Detect which cell encompasses the target text, then output its (X, Y) center coordinate. 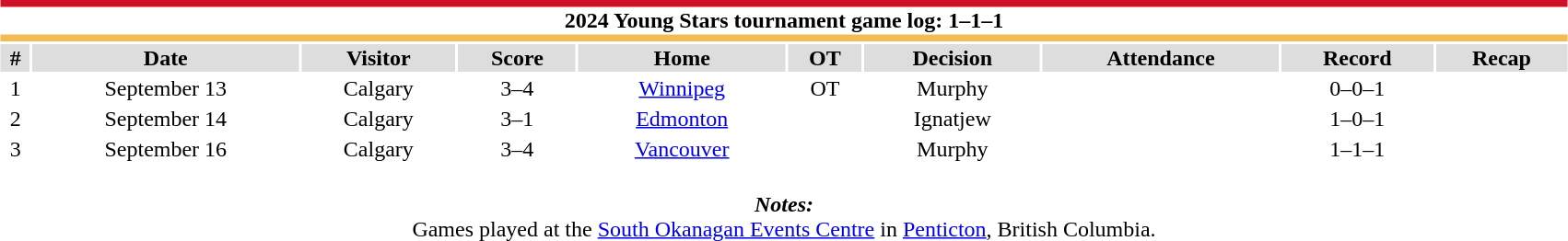
# (16, 58)
3 (16, 149)
September 13 (166, 88)
Attendance (1161, 58)
2024 Young Stars tournament game log: 1–1–1 (784, 20)
Record (1358, 58)
2 (16, 119)
Date (166, 58)
September 14 (166, 119)
3–1 (518, 119)
0–0–1 (1358, 88)
Recap (1502, 58)
Score (518, 58)
Home (682, 58)
Edmonton (682, 119)
September 16 (166, 149)
1–0–1 (1358, 119)
Winnipeg (682, 88)
1 (16, 88)
Visitor (379, 58)
Vancouver (682, 149)
Ignatjew (953, 119)
1–1–1 (1358, 149)
Decision (953, 58)
